Pinpoint the cell where the given text exists, returning its (x, y) midpoint coordinate. 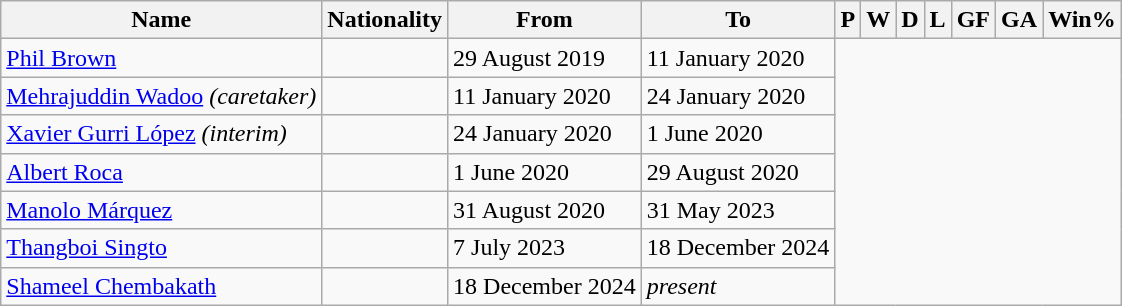
Xavier Gurri López (interim) (162, 134)
From (545, 20)
Mehrajuddin Wadoo (caretaker) (162, 96)
Thangboi Singto (162, 248)
7 July 2023 (545, 248)
D (910, 20)
GF (973, 20)
31 August 2020 (545, 210)
31 May 2023 (738, 210)
GA (1020, 20)
present (738, 286)
W (878, 20)
Nationality (385, 20)
Albert Roca (162, 172)
Shameel Chembakath (162, 286)
29 August 2020 (738, 172)
To (738, 20)
L (938, 20)
Win% (1082, 20)
Phil Brown (162, 58)
29 August 2019 (545, 58)
P (848, 20)
Manolo Márquez (162, 210)
Name (162, 20)
